Scan for the cell matching the given text and deliver its (X, Y) coordinate at center. 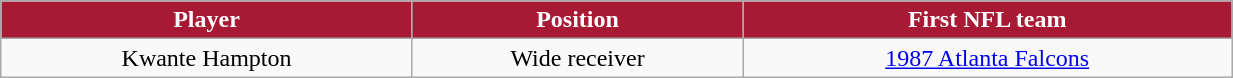
Position (577, 20)
First NFL team (988, 20)
Wide receiver (577, 58)
1987 Atlanta Falcons (988, 58)
Kwante Hampton (207, 58)
Player (207, 20)
